Search for the cell housing the specified text and yield its [x, y] center coordinate. 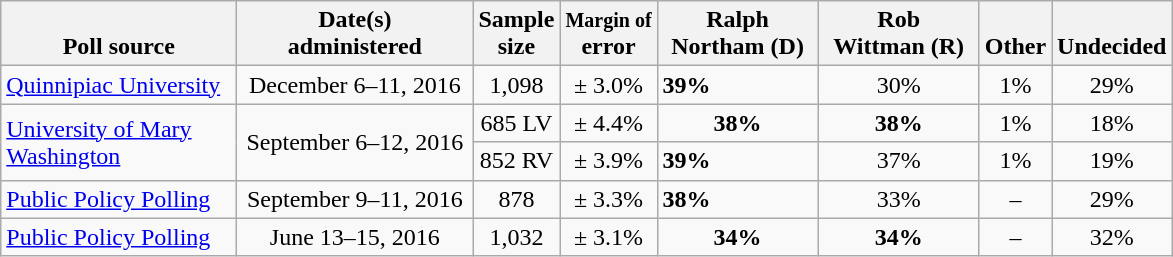
Poll source [119, 34]
19% [1112, 161]
18% [1112, 123]
Quinnipiac University [119, 85]
Date(s)administered [355, 34]
December 6–11, 2016 [355, 85]
± 3.9% [608, 161]
September 6–12, 2016 [355, 142]
878 [516, 199]
33% [898, 199]
852 RV [516, 161]
± 4.4% [608, 123]
RalphNortham (D) [738, 34]
32% [1112, 237]
Samplesize [516, 34]
Undecided [1112, 34]
1,098 [516, 85]
University of Mary Washington [119, 142]
Margin oferror [608, 34]
685 LV [516, 123]
RobWittman (R) [898, 34]
37% [898, 161]
± 3.1% [608, 237]
Other [1015, 34]
± 3.3% [608, 199]
± 3.0% [608, 85]
30% [898, 85]
September 9–11, 2016 [355, 199]
1,032 [516, 237]
June 13–15, 2016 [355, 237]
